Identify which cell holds the provided text, then report its [x, y] central coordinate. 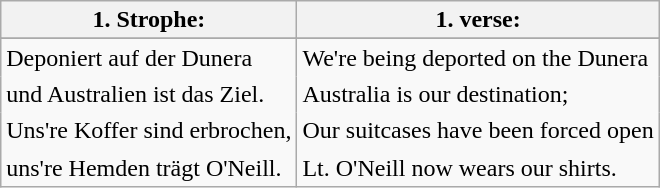
1. Strophe: [149, 20]
und Australien ist das Ziel. [149, 94]
Uns're Koffer sind erbrochen, [149, 132]
Australia is our destination; [478, 94]
We're being deported on the Dunera [478, 58]
Deponiert auf der Dunera [149, 58]
Our suitcases have been forced open [478, 132]
Lt. O'Neill now wears our shirts. [478, 168]
1. verse: [478, 20]
uns're Hemden trägt O'Neill. [149, 168]
